Output the [X, Y] coordinate of the center of the cell containing the given text.  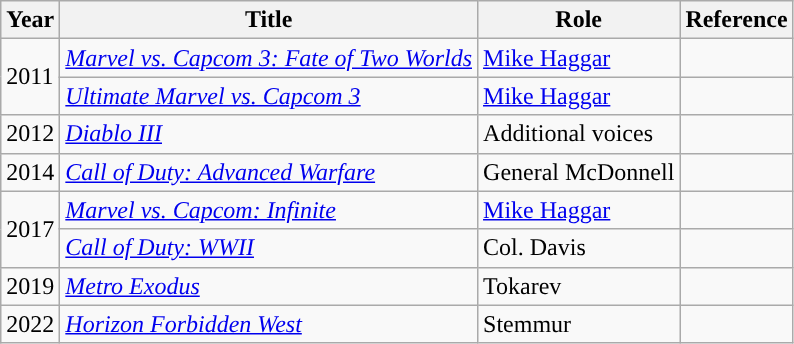
Role [579, 20]
Call of Duty: WWII [269, 248]
2019 [30, 286]
2014 [30, 172]
2017 [30, 229]
Marvel vs. Capcom 3: Fate of Two Worlds [269, 58]
2011 [30, 77]
Call of Duty: Advanced Warfare [269, 172]
Tokarev [579, 286]
Stemmur [579, 324]
Col. Davis [579, 248]
Year [30, 20]
2012 [30, 134]
Reference [736, 20]
Diablo III [269, 134]
2022 [30, 324]
Metro Exodus [269, 286]
Marvel vs. Capcom: Infinite [269, 210]
General McDonnell [579, 172]
Title [269, 20]
Ultimate Marvel vs. Capcom 3 [269, 96]
Additional voices [579, 134]
Horizon Forbidden West [269, 324]
